Return (x, y) of the center of cell containing provided text 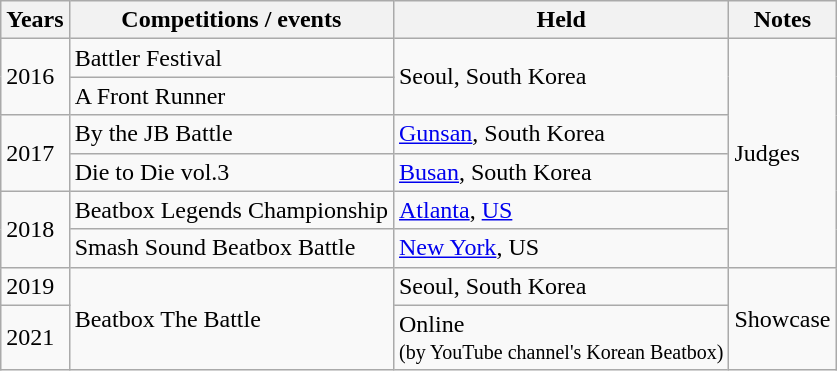
2018 (35, 229)
Gunsan, South Korea (560, 134)
2016 (35, 77)
Judges (782, 153)
Beatbox The Battle (231, 318)
2019 (35, 286)
Smash Sound Beatbox Battle (231, 248)
Die to Die vol.3 (231, 172)
Busan, South Korea (560, 172)
Competitions / events (231, 20)
A Front Runner (231, 96)
Battler Festival (231, 58)
Online(by YouTube channel's Korean Beatbox) (560, 338)
Showcase (782, 318)
New York, US (560, 248)
2017 (35, 153)
Held (560, 20)
Atlanta, US (560, 210)
Years (35, 20)
2021 (35, 338)
Beatbox Legends Championship (231, 210)
By the JB Battle (231, 134)
Notes (782, 20)
